Provide the [x, y] coordinate of the cell's center where the given text is located.  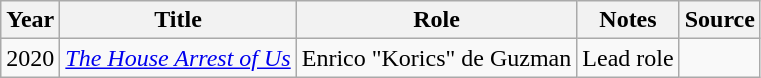
The House Arrest of Us [178, 58]
Year [30, 20]
Role [436, 20]
2020 [30, 58]
Notes [628, 20]
Source [720, 20]
Lead role [628, 58]
Title [178, 20]
Enrico "Korics" de Guzman [436, 58]
